Identify which cell holds the provided text, then report its [X, Y] central coordinate. 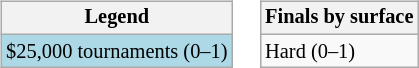
$25,000 tournaments (0–1) [116, 51]
Finals by surface [339, 18]
Hard (0–1) [339, 51]
Legend [116, 18]
